Return the [x, y] coordinate for the center point of the cell that contains the specified text.  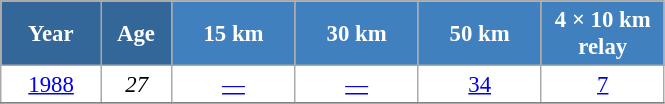
30 km [356, 34]
Year [52, 34]
Age [136, 34]
34 [480, 85]
1988 [52, 85]
27 [136, 85]
50 km [480, 34]
4 × 10 km relay [602, 34]
15 km [234, 34]
7 [602, 85]
